Capture the cell that displays the provided text and extract its (X, Y) central coordinate. 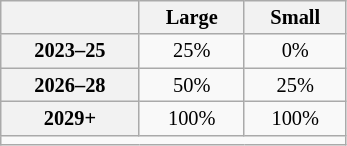
Small (295, 17)
0% (295, 51)
2029+ (70, 118)
Large (192, 17)
50% (192, 85)
2023–25 (70, 51)
2026–28 (70, 85)
